Find where the given text appears and provide that cell's center as (x, y) coordinate. 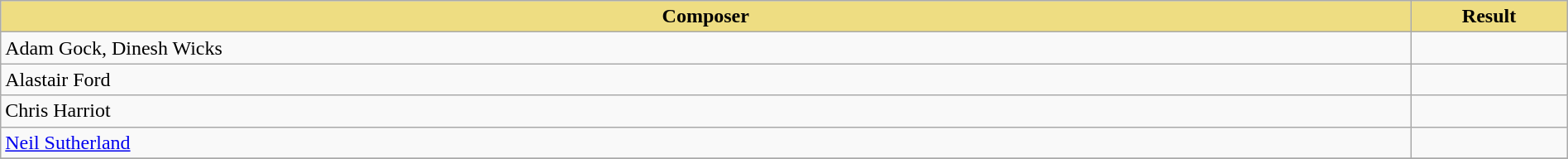
Composer (706, 17)
Chris Harriot (706, 111)
Neil Sutherland (706, 142)
Alastair Ford (706, 79)
Result (1489, 17)
Adam Gock, Dinesh Wicks (706, 48)
